Determine the [X, Y] coordinate at the center of the cell enclosing the given text.  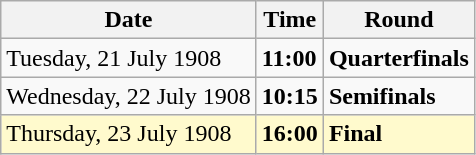
16:00 [290, 134]
Final [398, 134]
Wednesday, 22 July 1908 [129, 96]
Thursday, 23 July 1908 [129, 134]
Tuesday, 21 July 1908 [129, 58]
Round [398, 20]
Time [290, 20]
Quarterfinals [398, 58]
10:15 [290, 96]
Date [129, 20]
Semifinals [398, 96]
11:00 [290, 58]
